Scan for the cell matching the given text and deliver its (x, y) coordinate at center. 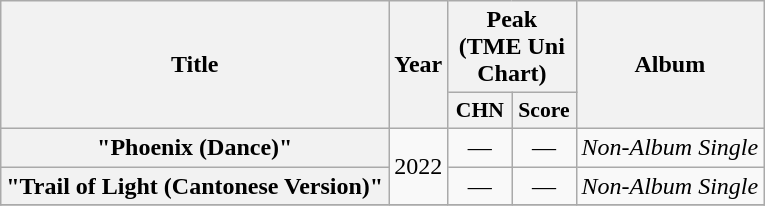
Year (418, 65)
Score (544, 111)
Album (670, 65)
"Phoenix (Dance)" (195, 147)
Peak (TME Uni Chart) (512, 47)
2022 (418, 166)
"Trail of Light (Cantonese Version)" (195, 185)
Title (195, 65)
CHN (480, 111)
